Return (x, y) of the center of cell containing provided text 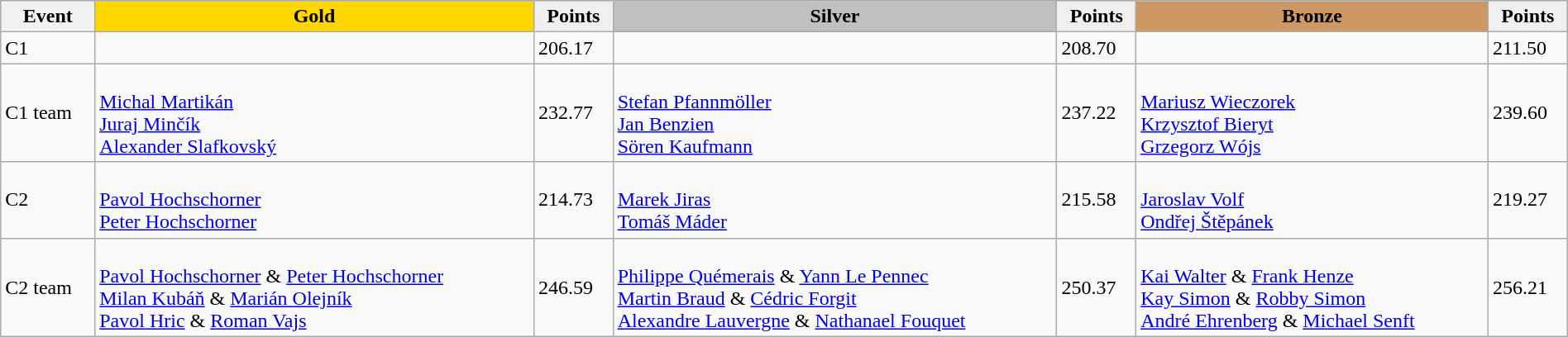
C1 team (48, 112)
Mariusz WieczorekKrzysztof BierytGrzegorz Wójs (1312, 112)
C2 team (48, 287)
Philippe Quémerais & Yann Le PennecMartin Braud & Cédric ForgitAlexandre Lauvergne & Nathanael Fouquet (835, 287)
Marek JirasTomáš Máder (835, 200)
232.77 (573, 112)
250.37 (1097, 287)
Stefan PfannmöllerJan BenzienSören Kaufmann (835, 112)
Kai Walter & Frank HenzeKay Simon & Robby SimonAndré Ehrenberg & Michael Senft (1312, 287)
239.60 (1527, 112)
Michal MartikánJuraj MinčíkAlexander Slafkovský (314, 112)
Silver (835, 17)
Bronze (1312, 17)
Gold (314, 17)
214.73 (573, 200)
Pavol Hochschorner & Peter HochschornerMilan Kubáň & Marián OlejníkPavol Hric & Roman Vajs (314, 287)
211.50 (1527, 48)
Event (48, 17)
237.22 (1097, 112)
206.17 (573, 48)
Jaroslav VolfOndřej Štěpánek (1312, 200)
256.21 (1527, 287)
215.58 (1097, 200)
C2 (48, 200)
246.59 (573, 287)
208.70 (1097, 48)
C1 (48, 48)
219.27 (1527, 200)
Pavol HochschornerPeter Hochschorner (314, 200)
